Return the (X, Y) coordinate for the center point of the cell that contains the specified text.  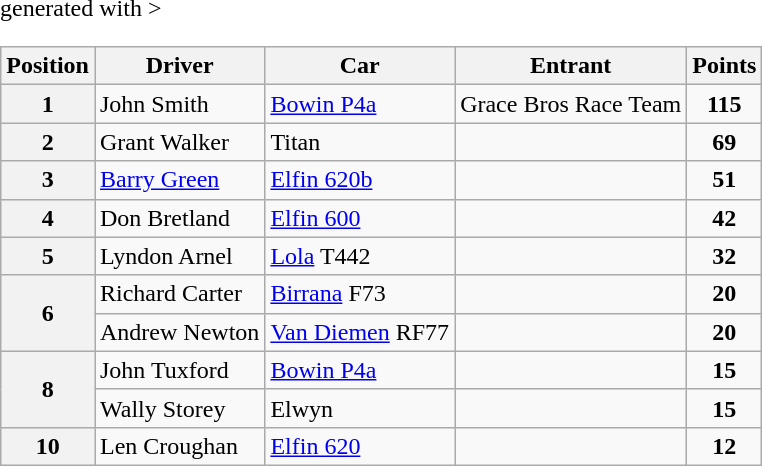
1 (48, 104)
3 (48, 180)
Barry Green (179, 180)
Grant Walker (179, 142)
12 (724, 446)
Van Diemen RF77 (360, 332)
Elfin 600 (360, 218)
42 (724, 218)
115 (724, 104)
Points (724, 66)
Elwyn (360, 408)
Richard Carter (179, 294)
4 (48, 218)
John Tuxford (179, 370)
Entrant (571, 66)
10 (48, 446)
Elfin 620 (360, 446)
Grace Bros Race Team (571, 104)
Lyndon Arnel (179, 256)
Don Bretland (179, 218)
Wally Storey (179, 408)
Elfin 620b (360, 180)
5 (48, 256)
John Smith (179, 104)
2 (48, 142)
8 (48, 389)
Len Croughan (179, 446)
51 (724, 180)
69 (724, 142)
6 (48, 313)
Birrana F73 (360, 294)
Lola T442 (360, 256)
32 (724, 256)
Car (360, 66)
Andrew Newton (179, 332)
Driver (179, 66)
Titan (360, 142)
Position (48, 66)
